Provide the (X, Y) coordinate of the cell's center where the given text is located.  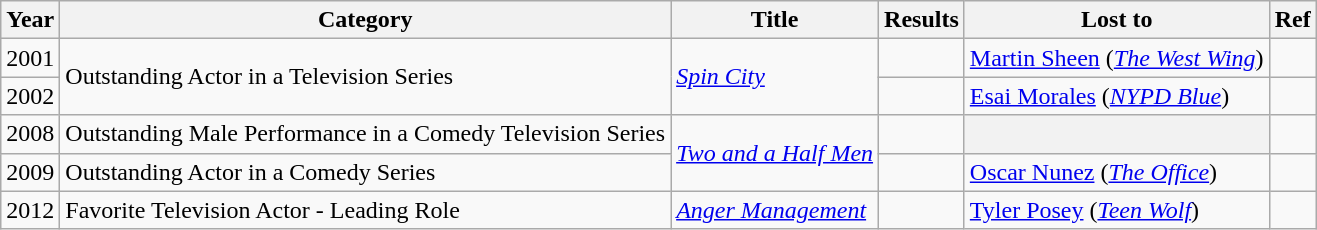
2009 (30, 172)
Results (922, 20)
Oscar Nunez (The Office) (1116, 172)
Outstanding Actor in a Television Series (366, 77)
2012 (30, 210)
2002 (30, 96)
Anger Management (775, 210)
Lost to (1116, 20)
Esai Morales (NYPD Blue) (1116, 96)
2001 (30, 58)
Two and a Half Men (775, 153)
Spin City (775, 77)
Title (775, 20)
Favorite Television Actor - Leading Role (366, 210)
Ref (1292, 20)
Tyler Posey (Teen Wolf) (1116, 210)
Category (366, 20)
2008 (30, 134)
Outstanding Actor in a Comedy Series (366, 172)
Outstanding Male Performance in a Comedy Television Series (366, 134)
Year (30, 20)
Martin Sheen (The West Wing) (1116, 58)
